For the text-containing cell, return its midpoint in (x, y) coordinate format. 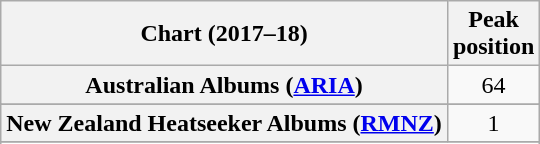
1 (493, 123)
New Zealand Heatseeker Albums (RMNZ) (224, 123)
64 (493, 85)
Chart (2017–18) (224, 34)
Australian Albums (ARIA) (224, 85)
Peak position (493, 34)
